Identify which cell holds the provided text, then report its (X, Y) central coordinate. 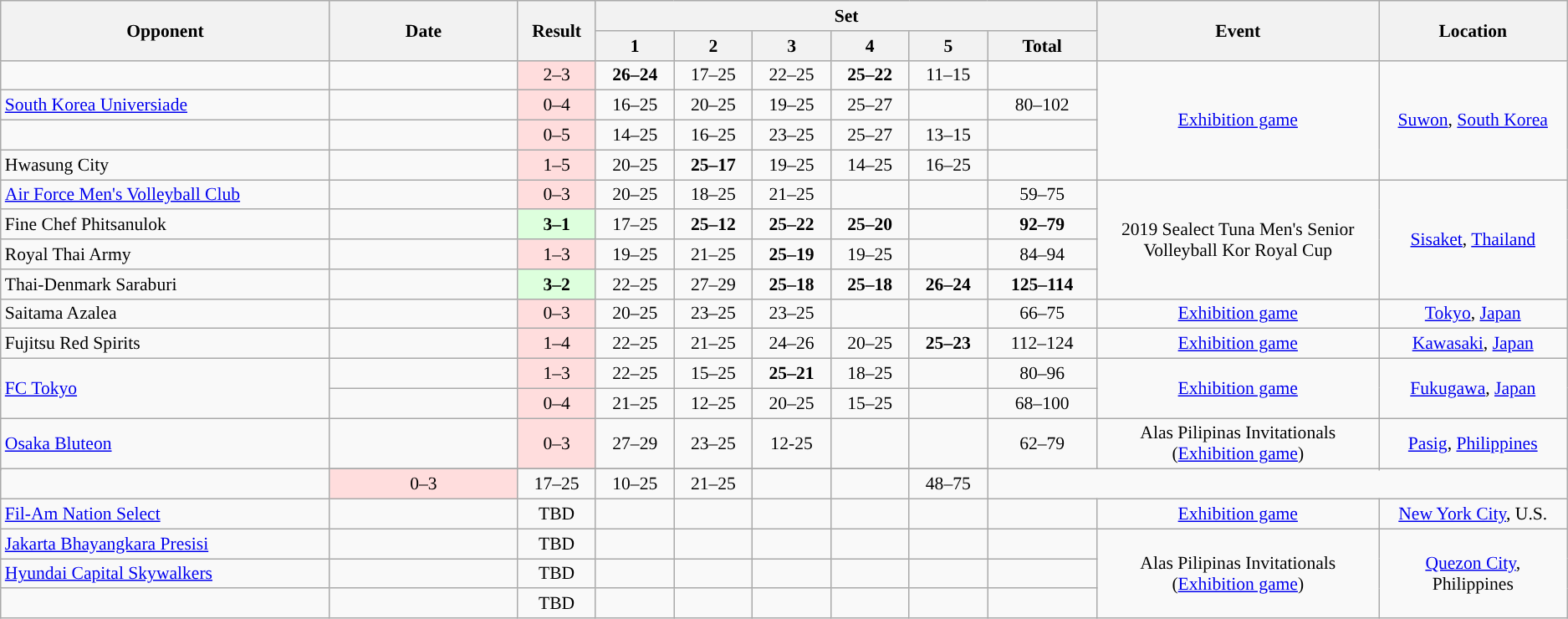
112–124 (1042, 344)
25–21 (792, 374)
Royal Thai Army (166, 254)
Hyundai Capital Skywalkers (166, 574)
Air Force Men's Volleyball Club (166, 195)
24–26 (792, 344)
80–102 (1042, 105)
Hwasung City (166, 165)
68–100 (1042, 403)
25–23 (948, 344)
3–2 (557, 284)
25–20 (870, 225)
Osaka Bluteon (166, 443)
12-25 (792, 443)
Total (1042, 46)
59–75 (1042, 195)
Sisaket, Thailand (1474, 239)
Opponent (166, 30)
Tokyo, Japan (1474, 314)
12–25 (713, 403)
80–96 (1042, 374)
Set (846, 16)
Thai-Denmark Saraburi (166, 284)
Fukugawa, Japan (1474, 388)
Result (557, 30)
Saitama Azalea (166, 314)
Quezon City, Philippines (1474, 574)
Date (423, 30)
Fine Chef Phitsanulok (166, 225)
Event (1238, 30)
Location (1474, 30)
Pasig, Philippines (1474, 443)
25–17 (713, 165)
10–25 (635, 484)
92–79 (1042, 225)
1 (635, 46)
62–79 (1042, 443)
0–5 (557, 136)
2 (713, 46)
25–19 (792, 254)
3 (792, 46)
13–15 (948, 136)
FC Tokyo (166, 388)
1–5 (557, 165)
Fujitsu Red Spirits (166, 344)
South Korea Universiade (166, 105)
25–12 (713, 225)
4 (870, 46)
Suwon, South Korea (1474, 120)
3–1 (557, 225)
11–15 (948, 75)
2019 Sealect Tuna Men's Senior Volleyball Kor Royal Cup (1238, 239)
66–75 (1042, 314)
5 (948, 46)
2–3 (557, 75)
84–94 (1042, 254)
Jakarta Bhayangkara Presisi (166, 544)
Kawasaki, Japan (1474, 344)
1–4 (557, 344)
New York City, U.S. (1474, 514)
125–114 (1042, 284)
48–75 (948, 484)
Fil-Am Nation Select (166, 514)
